For the text-containing cell, return its midpoint in [X, Y] coordinate format. 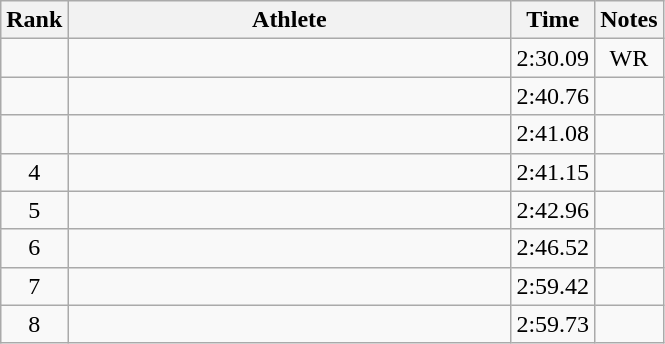
2:59.73 [553, 324]
6 [34, 248]
5 [34, 210]
2:40.76 [553, 96]
2:30.09 [553, 58]
2:42.96 [553, 210]
7 [34, 286]
4 [34, 172]
Notes [629, 20]
8 [34, 324]
2:59.42 [553, 286]
2:41.15 [553, 172]
Rank [34, 20]
WR [629, 58]
Time [553, 20]
2:41.08 [553, 134]
2:46.52 [553, 248]
Athlete [290, 20]
